Extract the [X, Y] coordinate from the center of the cell holding the provided text.  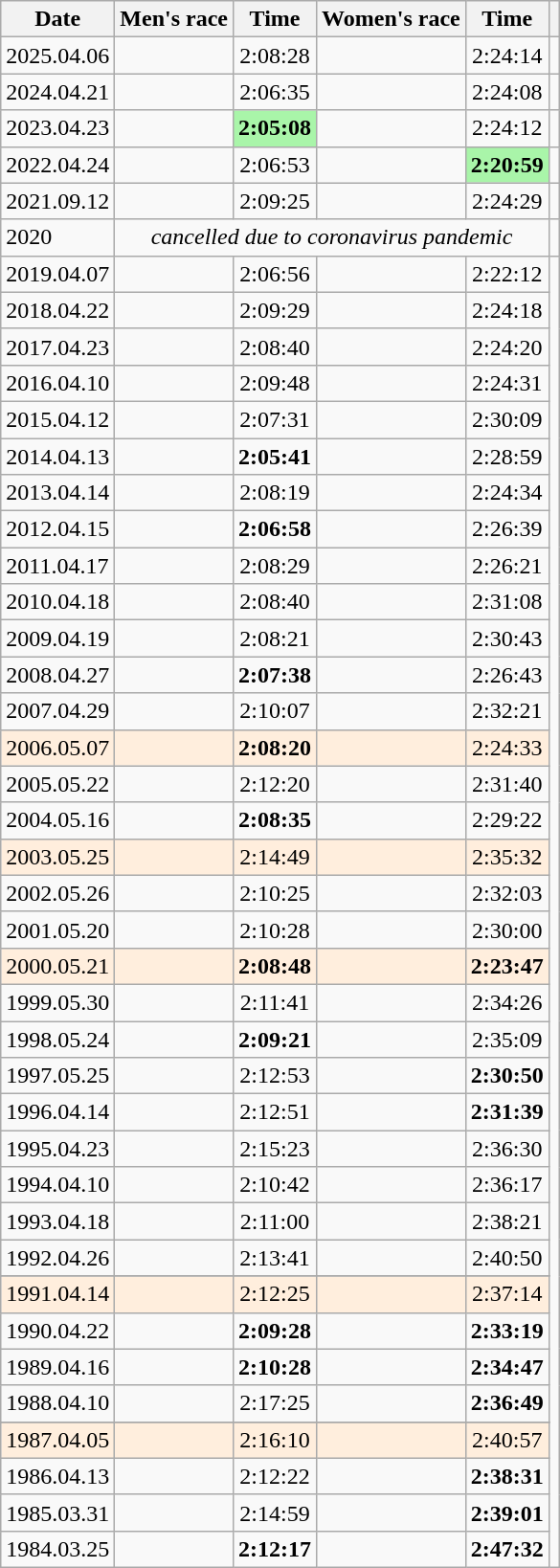
2:09:48 [274, 383]
2:24:34 [507, 493]
2:09:29 [274, 310]
2:08:35 [274, 820]
2:32:03 [507, 893]
2013.04.14 [57, 493]
1990.04.22 [57, 1331]
2012.04.15 [57, 529]
1986.04.13 [57, 1476]
1998.05.24 [57, 1039]
Date [57, 19]
2003.05.25 [57, 857]
2:38:21 [507, 1221]
2:08:28 [274, 56]
2:10:25 [274, 893]
2:24:33 [507, 748]
2:09:25 [274, 201]
2:05:08 [274, 128]
Women's race [392, 19]
2:08:48 [274, 966]
cancelled due to coronavirus pandemic [331, 237]
2:30:09 [507, 419]
2:35:32 [507, 857]
1994.04.10 [57, 1185]
2:08:19 [274, 493]
2:24:08 [507, 92]
2:36:49 [507, 1403]
2:33:19 [507, 1331]
2:22:12 [507, 274]
1992.04.26 [57, 1258]
2:28:59 [507, 457]
2:07:31 [274, 419]
2:32:21 [507, 711]
2014.04.13 [57, 457]
2:09:21 [274, 1039]
1984.03.25 [57, 1549]
2:29:22 [507, 820]
2:11:41 [274, 1002]
2002.05.26 [57, 893]
1997.05.25 [57, 1076]
2:12:22 [274, 1476]
2022.04.24 [57, 165]
2:37:14 [507, 1294]
2:36:17 [507, 1185]
2018.04.22 [57, 310]
2:24:20 [507, 347]
2:34:26 [507, 1002]
2021.09.12 [57, 201]
2:24:14 [507, 56]
2:09:28 [274, 1331]
1991.04.14 [57, 1294]
2:24:31 [507, 383]
2011.04.17 [57, 566]
2:20:59 [507, 165]
1987.04.05 [57, 1440]
2:30:43 [507, 638]
2020 [57, 237]
2:38:31 [507, 1476]
2:35:09 [507, 1039]
2:07:38 [274, 675]
2:24:18 [507, 310]
2:06:53 [274, 165]
2008.04.27 [57, 675]
2:06:35 [274, 92]
1995.04.23 [57, 1149]
2017.04.23 [57, 347]
2:26:43 [507, 675]
1999.05.30 [57, 1002]
2:24:29 [507, 201]
Men's race [174, 19]
2:40:57 [507, 1440]
2:08:29 [274, 566]
2025.04.06 [57, 56]
2:06:56 [274, 274]
2007.04.29 [57, 711]
2:47:32 [507, 1549]
2:08:20 [274, 748]
2:14:59 [274, 1512]
2:10:07 [274, 711]
2:12:17 [274, 1549]
2016.04.10 [57, 383]
1989.04.16 [57, 1367]
2:12:20 [274, 784]
2:31:39 [507, 1112]
2:08:21 [274, 638]
1985.03.31 [57, 1512]
2:30:50 [507, 1076]
2006.05.07 [57, 748]
1993.04.18 [57, 1221]
2:39:01 [507, 1512]
2:05:41 [274, 457]
2:26:21 [507, 566]
2000.05.21 [57, 966]
2:15:23 [274, 1149]
2:10:42 [274, 1185]
2:26:39 [507, 529]
2004.05.16 [57, 820]
1996.04.14 [57, 1112]
2:17:25 [274, 1403]
2:12:25 [274, 1294]
2019.04.07 [57, 274]
2:31:08 [507, 602]
2015.04.12 [57, 419]
2001.05.20 [57, 930]
2:06:58 [274, 529]
2:13:41 [274, 1258]
2:24:12 [507, 128]
2:16:10 [274, 1440]
2:34:47 [507, 1367]
1988.04.10 [57, 1403]
2:40:50 [507, 1258]
2:12:53 [274, 1076]
2:14:49 [274, 857]
2:30:00 [507, 930]
2010.04.18 [57, 602]
2009.04.19 [57, 638]
2:12:51 [274, 1112]
2:31:40 [507, 784]
2005.05.22 [57, 784]
2024.04.21 [57, 92]
2:36:30 [507, 1149]
2:23:47 [507, 966]
2023.04.23 [57, 128]
2:11:00 [274, 1221]
